Search for the cell housing the specified text and yield its (X, Y) center coordinate. 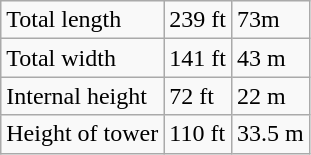
Internal height (82, 96)
110 ft (198, 134)
73m (271, 20)
Total length (82, 20)
239 ft (198, 20)
Height of tower (82, 134)
22 m (271, 96)
43 m (271, 58)
33.5 m (271, 134)
141 ft (198, 58)
72 ft (198, 96)
Total width (82, 58)
